Pinpoint the cell where the given text exists, returning its [x, y] midpoint coordinate. 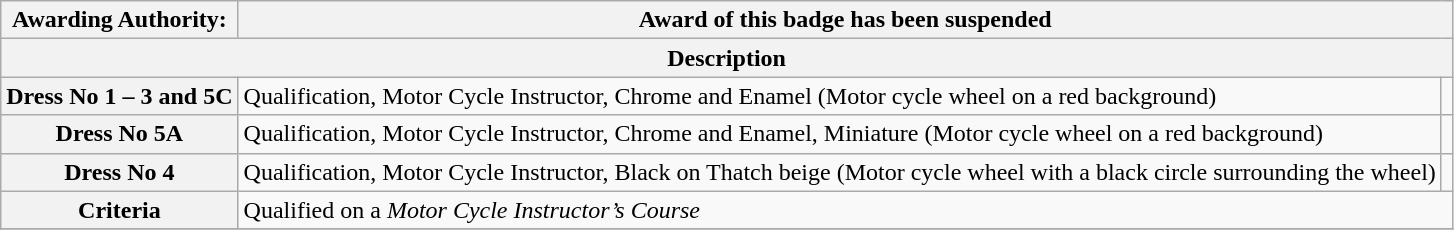
Criteria [120, 210]
Dress No 5A [120, 134]
Dress No 1 – 3 and 5C [120, 96]
Qualification, Motor Cycle Instructor, Black on Thatch beige (Motor cycle wheel with a black circle surrounding the wheel) [840, 172]
Qualification, Motor Cycle Instructor, Chrome and Enamel (Motor cycle wheel on a red background) [840, 96]
Awarding Authority: [120, 20]
Description [727, 58]
Qualification, Motor Cycle Instructor, Chrome and Enamel, Miniature (Motor cycle wheel on a red background) [840, 134]
Dress No 4 [120, 172]
Award of this badge has been suspended [845, 20]
Qualified on a Motor Cycle Instructor’s Course [845, 210]
